Identify which cell holds the provided text, then report its (X, Y) central coordinate. 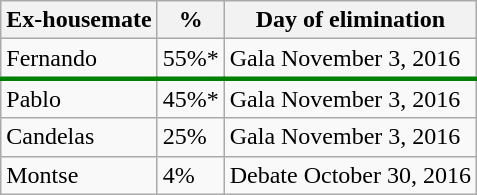
Fernando (79, 59)
45%* (190, 98)
Candelas (79, 137)
55%* (190, 59)
Debate October 30, 2016 (350, 175)
Montse (79, 175)
% (190, 20)
4% (190, 175)
Pablo (79, 98)
Day of elimination (350, 20)
Ex-housemate (79, 20)
25% (190, 137)
